Return [x, y] of the center of cell containing provided text 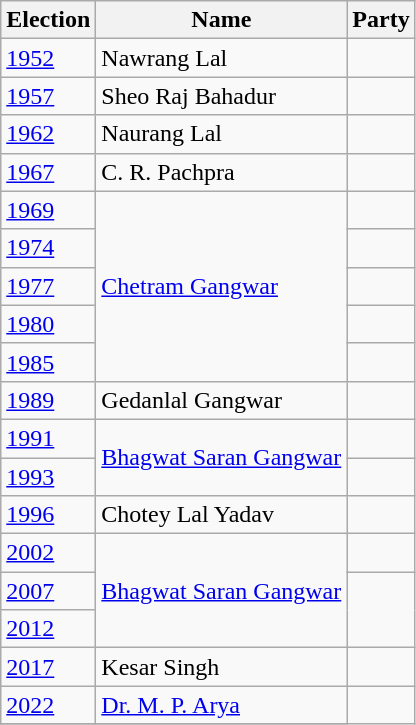
1952 [48, 58]
1989 [48, 400]
Chotey Lal Yadav [222, 515]
2022 [48, 705]
1969 [48, 210]
Gedanlal Gangwar [222, 400]
1996 [48, 515]
2012 [48, 629]
Nawrang Lal [222, 58]
Dr. M. P. Arya [222, 705]
2017 [48, 667]
2002 [48, 553]
Kesar Singh [222, 667]
Election [48, 20]
1991 [48, 438]
1985 [48, 362]
1980 [48, 324]
1974 [48, 248]
1962 [48, 134]
Sheo Raj Bahadur [222, 96]
2007 [48, 591]
C. R. Pachpra [222, 172]
Chetram Gangwar [222, 286]
1957 [48, 96]
Naurang Lal [222, 134]
Party [381, 20]
1993 [48, 477]
Name [222, 20]
1967 [48, 172]
1977 [48, 286]
